Pinpoint the cell where the given text exists, returning its [x, y] midpoint coordinate. 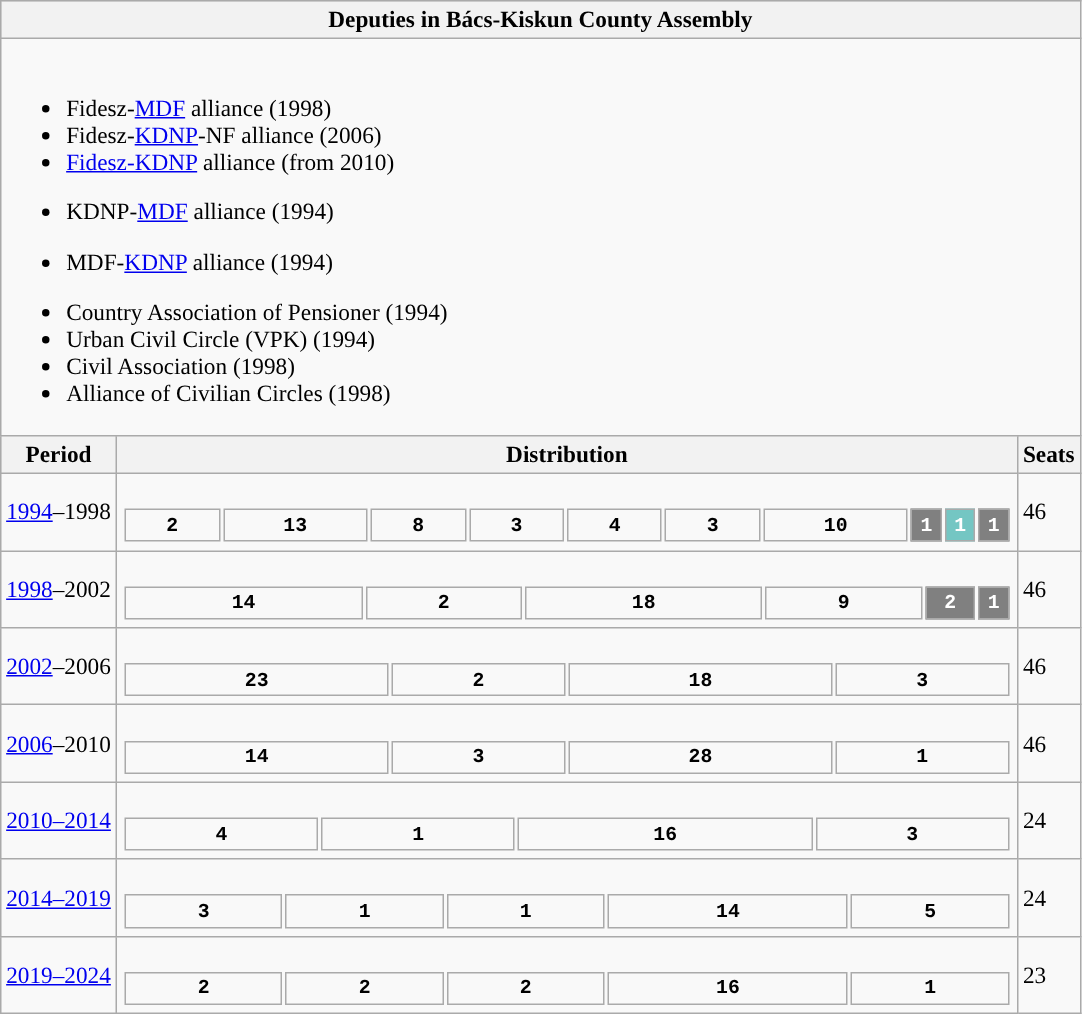
4 1 16 3 [566, 820]
1994–1998 [59, 512]
23 2 18 3 [566, 666]
Distribution [566, 454]
13 [296, 524]
2 2 2 16 1 [566, 974]
2014–2019 [59, 898]
3 1 1 14 5 [566, 898]
2010–2014 [59, 820]
2 13 8 3 4 3 10 1 1 1 [566, 512]
2002–2006 [59, 666]
9 [844, 602]
28 [700, 756]
1998–2002 [59, 588]
5 [930, 910]
Seats [1048, 454]
Deputies in Bács-Kiskun County Assembly [540, 19]
14 2 18 9 2 1 [566, 588]
2019–2024 [59, 974]
8 [418, 524]
14 3 28 1 [566, 742]
10 [836, 524]
2006–2010 [59, 742]
Period [59, 454]
